From the cell containing the given text, extract its center point as [x, y] coordinate. 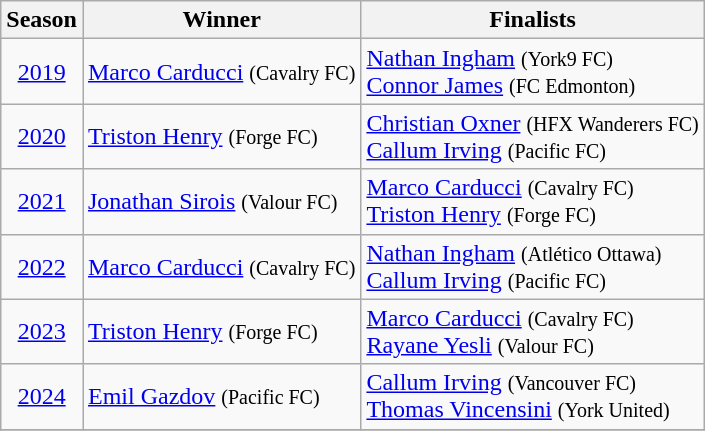
Callum Irving (Vancouver FC) Thomas Vincensini (York United) [532, 396]
Christian Oxner (HFX Wanderers FC) Callum Irving (Pacific FC) [532, 136]
2021 [42, 202]
Winner [221, 20]
Emil Gazdov (Pacific FC) [221, 396]
Nathan Ingham (Atlético Ottawa) Callum Irving (Pacific FC) [532, 266]
Nathan Ingham (York9 FC) Connor James (FC Edmonton) [532, 72]
2019 [42, 72]
Marco Carducci (Cavalry FC) Triston Henry (Forge FC) [532, 202]
Season [42, 20]
2022 [42, 266]
Marco Carducci (Cavalry FC) Rayane Yesli (Valour FC) [532, 332]
Finalists [532, 20]
2024 [42, 396]
Jonathan Sirois (Valour FC) [221, 202]
2023 [42, 332]
2020 [42, 136]
